Pinpoint the cell where the given text exists, returning its [X, Y] midpoint coordinate. 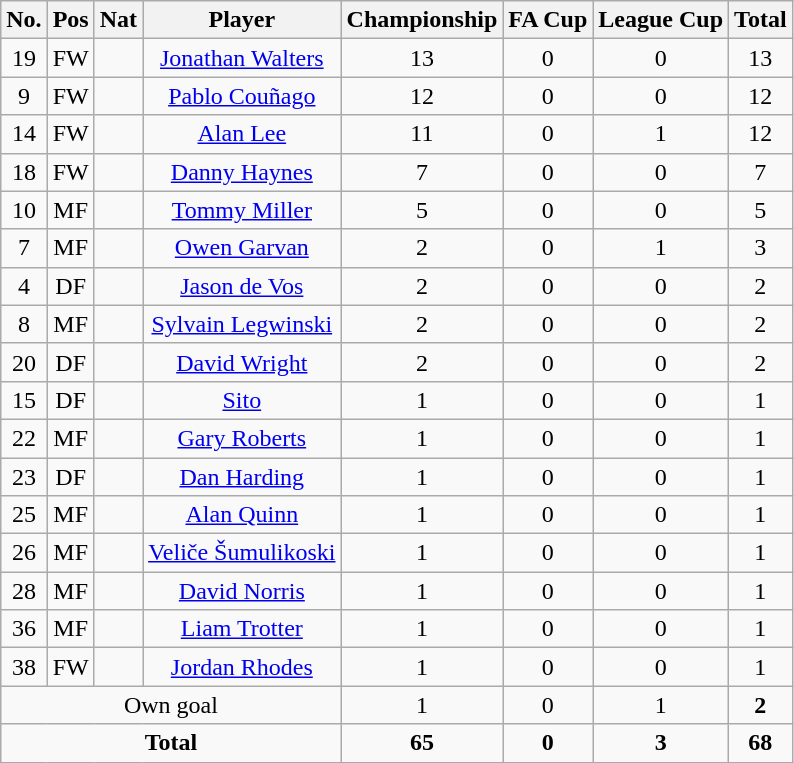
Player [242, 20]
11 [422, 134]
Pablo Couñago [242, 96]
14 [24, 134]
15 [24, 400]
Liam Trotter [242, 629]
36 [24, 629]
Nat [118, 20]
9 [24, 96]
68 [761, 743]
Sito [242, 400]
28 [24, 591]
Jonathan Walters [242, 58]
18 [24, 172]
Veliče Šumulikoski [242, 553]
No. [24, 20]
David Norris [242, 591]
Alan Lee [242, 134]
David Wright [242, 362]
8 [24, 324]
4 [24, 286]
Tommy Miller [242, 210]
38 [24, 667]
25 [24, 515]
Own goal [171, 705]
10 [24, 210]
Jason de Vos [242, 286]
20 [24, 362]
Alan Quinn [242, 515]
26 [24, 553]
Danny Haynes [242, 172]
23 [24, 477]
Gary Roberts [242, 438]
Jordan Rhodes [242, 667]
Sylvain Legwinski [242, 324]
Pos [70, 20]
League Cup [661, 20]
19 [24, 58]
65 [422, 743]
22 [24, 438]
Owen Garvan [242, 248]
FA Cup [548, 20]
Championship [422, 20]
Dan Harding [242, 477]
